Find where the given text appears and provide that cell's center as [X, Y] coordinate. 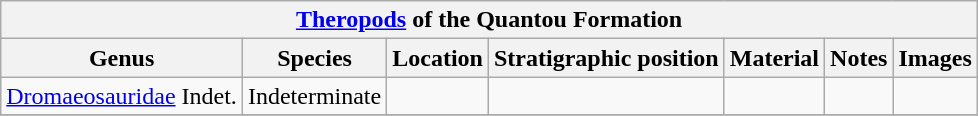
Theropods of the Quantou Formation [490, 20]
Genus [122, 58]
Species [314, 58]
Material [774, 58]
Stratigraphic position [606, 58]
Indeterminate [314, 96]
Dromaeosauridae Indet. [122, 96]
Location [438, 58]
Notes [859, 58]
Images [935, 58]
